Scan for the cell matching the given text and deliver its (x, y) coordinate at center. 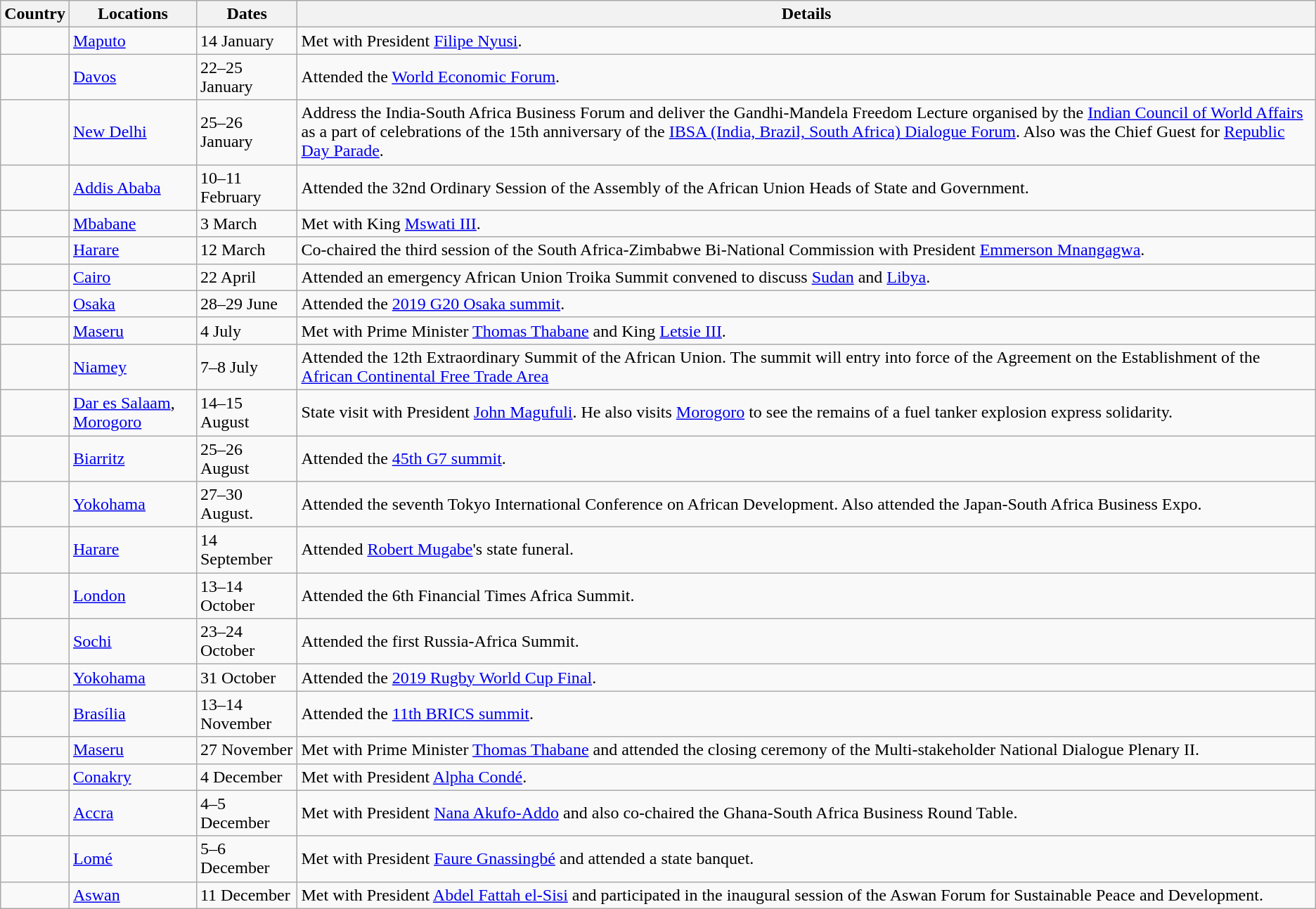
7–8 July (247, 367)
4 July (247, 330)
Met with President Abdel Fattah el-Sisi and participated in the inaugural session of the Aswan Forum for Sustainable Peace and Development. (806, 895)
Niamey (132, 367)
Attended the 45th G7 summit. (806, 458)
Attended the 6th Financial Times Africa Summit. (806, 596)
27–30 August. (247, 505)
3 March (247, 224)
New Delhi (132, 132)
Attended the seventh Tokyo International Conference on African Development. Also attended the Japan-South Africa Business Expo. (806, 505)
Details (806, 14)
Attended the first Russia-Africa Summit. (806, 641)
10–11 February (247, 187)
Dates (247, 14)
14 September (247, 550)
Sochi (132, 641)
Attended the 2019 Rugby World Cup Final. (806, 678)
State visit with President John Magufuli. He also visits Morogoro to see the remains of a fuel tanker explosion express solidarity. (806, 412)
31 October (247, 678)
Conakry (132, 777)
London (132, 596)
Attended the 32nd Ordinary Session of the Assembly of the African Union Heads of State and Government. (806, 187)
Cairo (132, 277)
13–14 November (247, 714)
Addis Ababa (132, 187)
Lomé (132, 859)
Met with Prime Minister Thomas Thabane and King Letsie III. (806, 330)
23–24 October (247, 641)
25–26 August (247, 458)
Attended the World Economic Forum. (806, 77)
Dar es Salaam, Morogoro (132, 412)
22–25 January (247, 77)
22 April (247, 277)
Met with President Filipe Nyusi. (806, 41)
14–15 August (247, 412)
13–14 October (247, 596)
Met with King Mswati III. (806, 224)
12 March (247, 250)
Attended the 2019 G20 Osaka summit. (806, 304)
Met with President Nana Akufo-Addo and also co-chaired the Ghana-South Africa Business Round Table. (806, 813)
Met with Prime Minister Thomas Thabane and attended the closing ceremony of the Multi-stakeholder National Dialogue Plenary II. (806, 750)
28–29 June (247, 304)
Met with President Alpha Condé. (806, 777)
Country (35, 14)
Accra (132, 813)
11 December (247, 895)
4 December (247, 777)
4–5 December (247, 813)
Maputo (132, 41)
14 January (247, 41)
Locations (132, 14)
Attended an emergency African Union Troika Summit convened to discuss Sudan and Libya. (806, 277)
Davos (132, 77)
Brasília (132, 714)
Attended Robert Mugabe's state funeral. (806, 550)
27 November (247, 750)
Osaka (132, 304)
Attended the 11th BRICS summit. (806, 714)
Biarritz (132, 458)
Met with President Faure Gnassingbé and attended a state banquet. (806, 859)
Mbabane (132, 224)
Co-chaired the third session of the South Africa-Zimbabwe Bi-National Commission with President Emmerson Mnangagwa. (806, 250)
25–26 January (247, 132)
Aswan (132, 895)
5–6 December (247, 859)
